Capture the cell that displays the provided text and extract its [x, y] central coordinate. 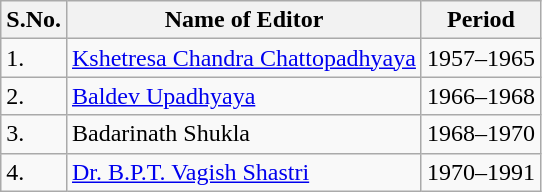
Badarinath Shukla [244, 134]
2. [34, 96]
4. [34, 172]
1970–1991 [480, 172]
Period [480, 20]
1. [34, 58]
1968–1970 [480, 134]
1957–1965 [480, 58]
Baldev Upadhyaya [244, 96]
S.No. [34, 20]
Dr. B.P.T. Vagish Shastri [244, 172]
Kshetresa Chandra Chattopadhyaya [244, 58]
3. [34, 134]
1966–1968 [480, 96]
Name of Editor [244, 20]
